Provide the (X, Y) coordinate of the cell's center where the given text is located.  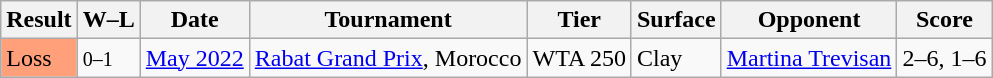
2–6, 1–6 (944, 58)
Opponent (809, 20)
WTA 250 (579, 58)
Surface (676, 20)
Loss (39, 58)
W–L (108, 20)
Score (944, 20)
Rabat Grand Prix, Morocco (388, 58)
Tier (579, 20)
Date (194, 20)
Clay (676, 58)
0–1 (108, 58)
Result (39, 20)
May 2022 (194, 58)
Martina Trevisan (809, 58)
Tournament (388, 20)
